Return the [x, y] coordinate for the center point of the cell that contains the specified text.  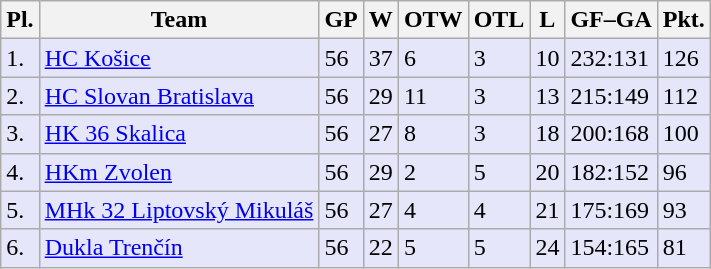
6 [433, 58]
100 [684, 134]
112 [684, 96]
10 [548, 58]
200:168 [611, 134]
GP [341, 20]
4. [20, 172]
Pkt. [684, 20]
OTL [499, 20]
3. [20, 134]
HKm Zvolen [179, 172]
GF–GA [611, 20]
HC Košice [179, 58]
182:152 [611, 172]
L [548, 20]
1. [20, 58]
Pl. [20, 20]
Dukla Trenčín [179, 248]
6. [20, 248]
Team [179, 20]
37 [380, 58]
21 [548, 210]
232:131 [611, 58]
175:169 [611, 210]
18 [548, 134]
5. [20, 210]
11 [433, 96]
2. [20, 96]
93 [684, 210]
MHk 32 Liptovský Mikuláš [179, 210]
2 [433, 172]
96 [684, 172]
13 [548, 96]
HK 36 Skalica [179, 134]
215:149 [611, 96]
OTW [433, 20]
8 [433, 134]
W [380, 20]
126 [684, 58]
20 [548, 172]
154:165 [611, 248]
81 [684, 248]
22 [380, 248]
24 [548, 248]
HC Slovan Bratislava [179, 96]
